Capture the cell that displays the provided text and extract its (X, Y) central coordinate. 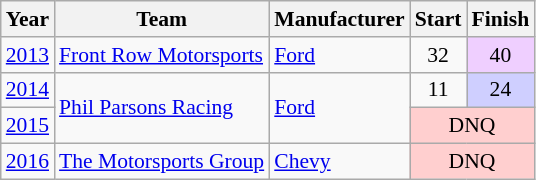
Front Row Motorsports (162, 55)
40 (501, 55)
Team (162, 19)
The Motorsports Group (162, 162)
32 (438, 55)
Finish (501, 19)
Year (28, 19)
2014 (28, 90)
Start (438, 19)
11 (438, 90)
2013 (28, 55)
Manufacturer (339, 19)
Phil Parsons Racing (162, 108)
2016 (28, 162)
2015 (28, 126)
24 (501, 90)
Chevy (339, 162)
